Output the [x, y] coordinate of the center of the cell containing the given text.  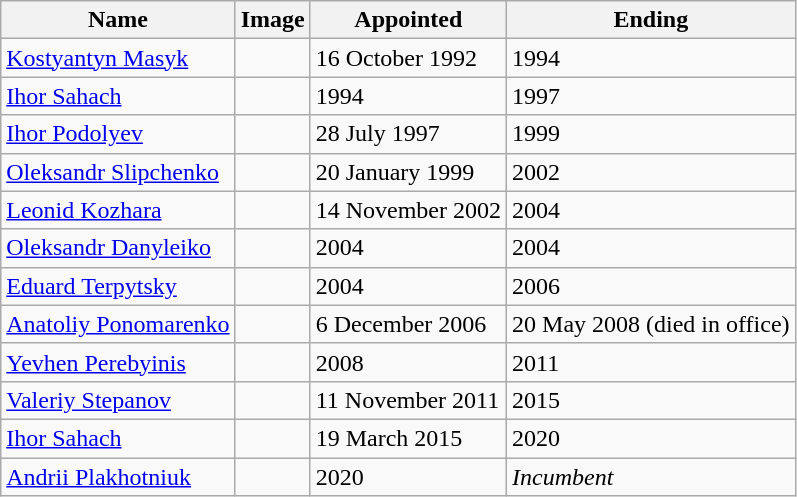
Eduard Terpytsky [118, 286]
2011 [652, 362]
Leonid Kozhara [118, 210]
Oleksandr Slipchenko [118, 172]
Name [118, 20]
20 May 2008 (died in office) [652, 324]
16 October 1992 [408, 58]
Valeriy Stepanov [118, 400]
11 November 2011 [408, 400]
Andrii Plakhotniuk [118, 477]
14 November 2002 [408, 210]
20 January 1999 [408, 172]
Incumbent [652, 477]
Appointed [408, 20]
Oleksandr Danyleiko [118, 248]
Anatoliy Ponomarenko [118, 324]
6 December 2006 [408, 324]
1999 [652, 134]
1997 [652, 96]
Ihor Podolyev [118, 134]
19 March 2015 [408, 438]
2008 [408, 362]
2006 [652, 286]
2015 [652, 400]
2002 [652, 172]
Yevhen Perebyinis [118, 362]
Image [272, 20]
28 July 1997 [408, 134]
Ending [652, 20]
Kostyantyn Masyk [118, 58]
